Find where the given text appears and provide that cell's center as [x, y] coordinate. 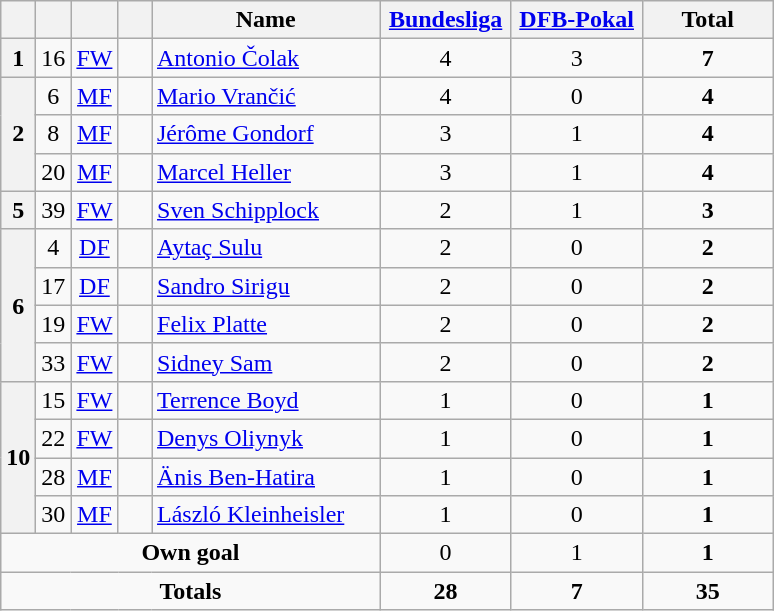
Name [266, 20]
Total [708, 20]
Sven Schipplock [266, 210]
Sandro Sirigu [266, 286]
15 [54, 400]
35 [708, 591]
Änis Ben-Hatira [266, 477]
Felix Platte [266, 324]
Totals [190, 591]
10 [18, 457]
33 [54, 362]
30 [54, 515]
22 [54, 438]
Denys Oliynyk [266, 438]
5 [18, 210]
20 [54, 172]
Bundesliga [446, 20]
8 [54, 134]
19 [54, 324]
Sidney Sam [266, 362]
39 [54, 210]
17 [54, 286]
16 [54, 58]
DFB-Pokal [576, 20]
Marcel Heller [266, 172]
Terrence Boyd [266, 400]
Aytaç Sulu [266, 248]
Jérôme Gondorf [266, 134]
Antonio Čolak [266, 58]
László Kleinheisler [266, 515]
Own goal [190, 553]
Mario Vrančić [266, 96]
